For the text-containing cell, return its midpoint in (X, Y) coordinate format. 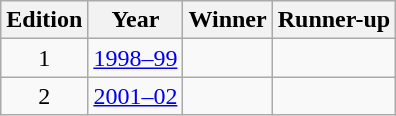
Year (136, 20)
2 (44, 96)
1998–99 (136, 58)
2001–02 (136, 96)
Edition (44, 20)
1 (44, 58)
Winner (228, 20)
Runner-up (334, 20)
